Return the (x, y) coordinate for the center point of the cell that contains the specified text.  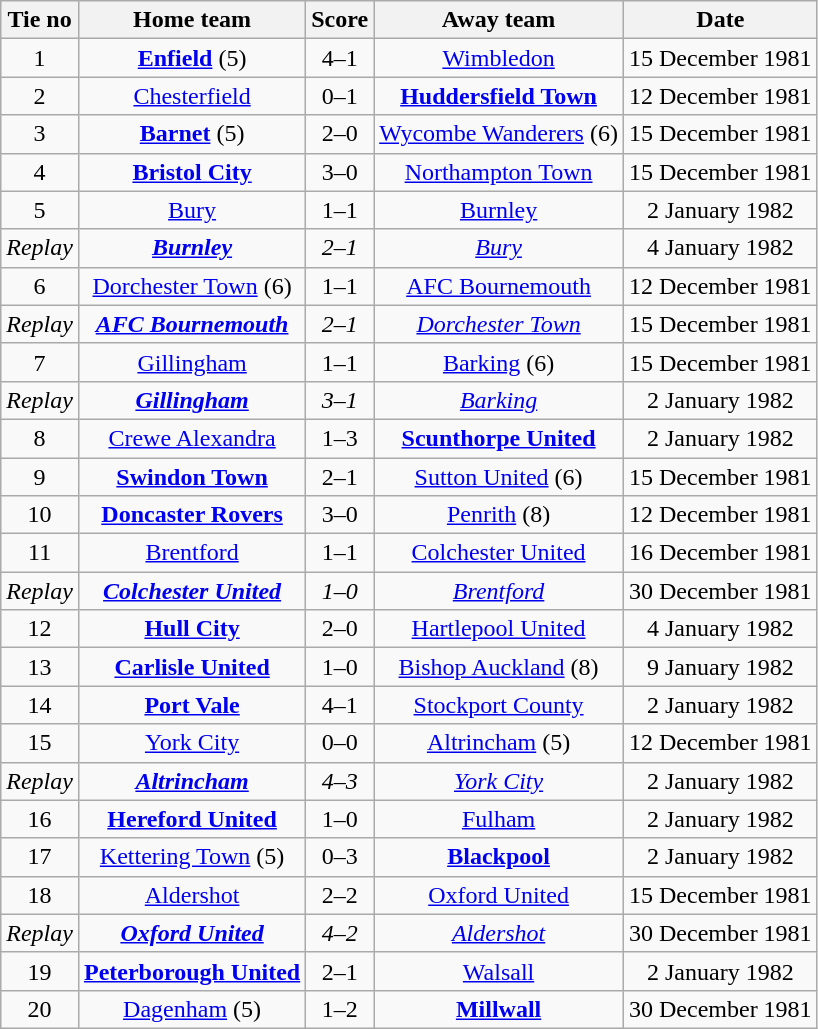
14 (40, 705)
Fulham (499, 819)
3 (40, 134)
0–3 (340, 857)
Home team (192, 20)
Kettering Town (5) (192, 857)
Dorchester Town (6) (192, 286)
Walsall (499, 971)
5 (40, 210)
Crewe Alexandra (192, 438)
Swindon Town (192, 477)
4–3 (340, 781)
Blackpool (499, 857)
Penrith (8) (499, 515)
2–2 (340, 895)
Enfield (5) (192, 58)
4 (40, 172)
Barking (6) (499, 362)
13 (40, 667)
6 (40, 286)
7 (40, 362)
1–3 (340, 438)
Carlisle United (192, 667)
0–1 (340, 96)
Port Vale (192, 705)
10 (40, 515)
Barking (499, 400)
Tie no (40, 20)
12 (40, 629)
Date (720, 20)
Score (340, 20)
Bishop Auckland (8) (499, 667)
Huddersfield Town (499, 96)
Hull City (192, 629)
Chesterfield (192, 96)
Altrincham (5) (499, 743)
Away team (499, 20)
16 (40, 819)
Bristol City (192, 172)
9 (40, 477)
Wimbledon (499, 58)
4–2 (340, 933)
1–2 (340, 1009)
16 December 1981 (720, 553)
Peterborough United (192, 971)
15 (40, 743)
Wycombe Wanderers (6) (499, 134)
Hartlepool United (499, 629)
18 (40, 895)
19 (40, 971)
Stockport County (499, 705)
9 January 1982 (720, 667)
17 (40, 857)
Hereford United (192, 819)
Northampton Town (499, 172)
Dagenham (5) (192, 1009)
Doncaster Rovers (192, 515)
Dorchester Town (499, 324)
20 (40, 1009)
Sutton United (6) (499, 477)
11 (40, 553)
Barnet (5) (192, 134)
3–1 (340, 400)
Scunthorpe United (499, 438)
8 (40, 438)
1 (40, 58)
Millwall (499, 1009)
2 (40, 96)
Altrincham (192, 781)
0–0 (340, 743)
